Extract the [X, Y] coordinate from the center of the cell holding the provided text.  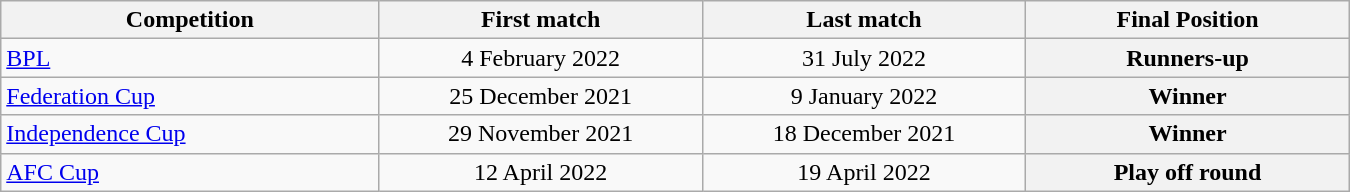
12 April 2022 [540, 172]
29 November 2021 [540, 134]
Federation Cup [190, 96]
Play off round [1188, 172]
19 April 2022 [864, 172]
18 December 2021 [864, 134]
BPL [190, 58]
AFC Cup [190, 172]
First match [540, 20]
Final Position [1188, 20]
25 December 2021 [540, 96]
31 July 2022 [864, 58]
Independence Cup [190, 134]
4 February 2022 [540, 58]
Runners-up [1188, 58]
9 January 2022 [864, 96]
Competition [190, 20]
Last match [864, 20]
